Determine the [X, Y] coordinate at the center of the cell enclosing the given text.  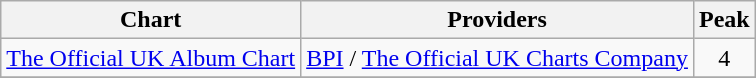
BPI / The Official UK Charts Company [498, 58]
4 [724, 58]
Chart [151, 20]
Peak [724, 20]
The Official UK Album Chart [151, 58]
Providers [498, 20]
